Output the [x, y] coordinate of the center of the cell containing the given text.  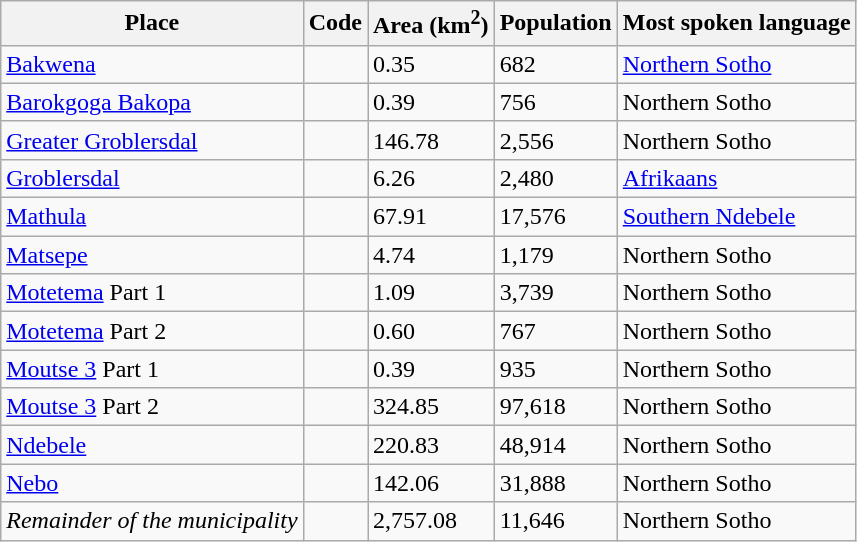
6.26 [432, 178]
3,739 [556, 293]
Moutse 3 Part 1 [152, 369]
2,556 [556, 140]
Most spoken language [736, 24]
48,914 [556, 445]
682 [556, 64]
Code [335, 24]
935 [556, 369]
67.91 [432, 217]
Greater Groblersdal [152, 140]
17,576 [556, 217]
142.06 [432, 483]
Nebo [152, 483]
Afrikaans [736, 178]
1,179 [556, 255]
97,618 [556, 407]
324.85 [432, 407]
1.09 [432, 293]
31,888 [556, 483]
11,646 [556, 521]
2,480 [556, 178]
Area (km2) [432, 24]
Population [556, 24]
Groblersdal [152, 178]
Barokgoga Bakopa [152, 102]
Matsepe [152, 255]
Motetema Part 1 [152, 293]
220.83 [432, 445]
Southern Ndebele [736, 217]
Place [152, 24]
Motetema Part 2 [152, 331]
0.35 [432, 64]
Mathula [152, 217]
Bakwena [152, 64]
756 [556, 102]
2,757.08 [432, 521]
0.60 [432, 331]
4.74 [432, 255]
Ndebele [152, 445]
Moutse 3 Part 2 [152, 407]
Remainder of the municipality [152, 521]
146.78 [432, 140]
767 [556, 331]
